Search for the cell housing the specified text and yield its [x, y] center coordinate. 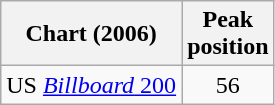
US Billboard 200 [92, 85]
56 [228, 85]
Peakposition [228, 34]
Chart (2006) [92, 34]
